Provide the (X, Y) coordinate of the cell's center where the given text is located.  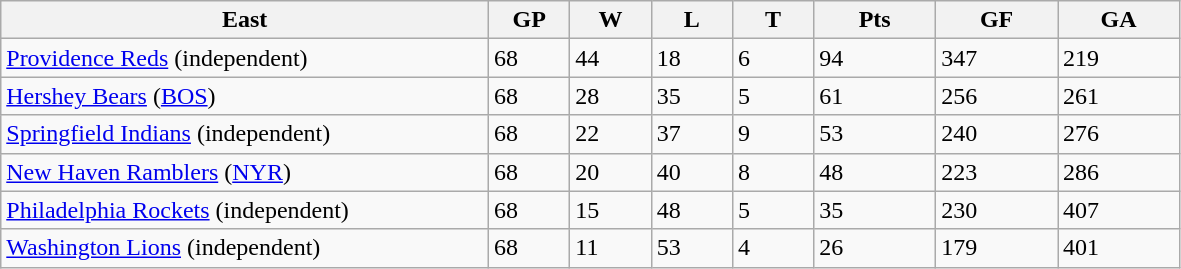
407 (1119, 210)
15 (610, 210)
22 (610, 134)
256 (997, 96)
Hershey Bears (BOS) (245, 96)
286 (1119, 172)
276 (1119, 134)
94 (875, 58)
Washington Lions (independent) (245, 248)
East (245, 20)
Providence Reds (independent) (245, 58)
GA (1119, 20)
223 (997, 172)
Pts (875, 20)
179 (997, 248)
44 (610, 58)
20 (610, 172)
230 (997, 210)
219 (1119, 58)
261 (1119, 96)
26 (875, 248)
9 (772, 134)
347 (997, 58)
6 (772, 58)
240 (997, 134)
GF (997, 20)
GP (530, 20)
L (692, 20)
61 (875, 96)
40 (692, 172)
401 (1119, 248)
Philadelphia Rockets (independent) (245, 210)
11 (610, 248)
W (610, 20)
37 (692, 134)
T (772, 20)
18 (692, 58)
New Haven Ramblers (NYR) (245, 172)
8 (772, 172)
28 (610, 96)
4 (772, 248)
Springfield Indians (independent) (245, 134)
